Search for the cell housing the specified text and yield its [x, y] center coordinate. 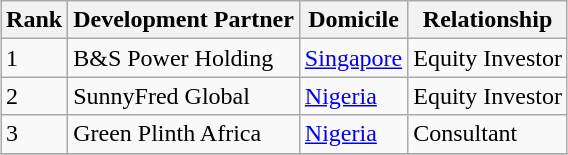
Singapore [353, 58]
Relationship [488, 20]
Consultant [488, 134]
Rank [34, 20]
Green Plinth Africa [184, 134]
Development Partner [184, 20]
B&S Power Holding [184, 58]
1 [34, 58]
3 [34, 134]
SunnyFred Global [184, 96]
Domicile [353, 20]
2 [34, 96]
